Detect which cell encompasses the target text, then output its (x, y) center coordinate. 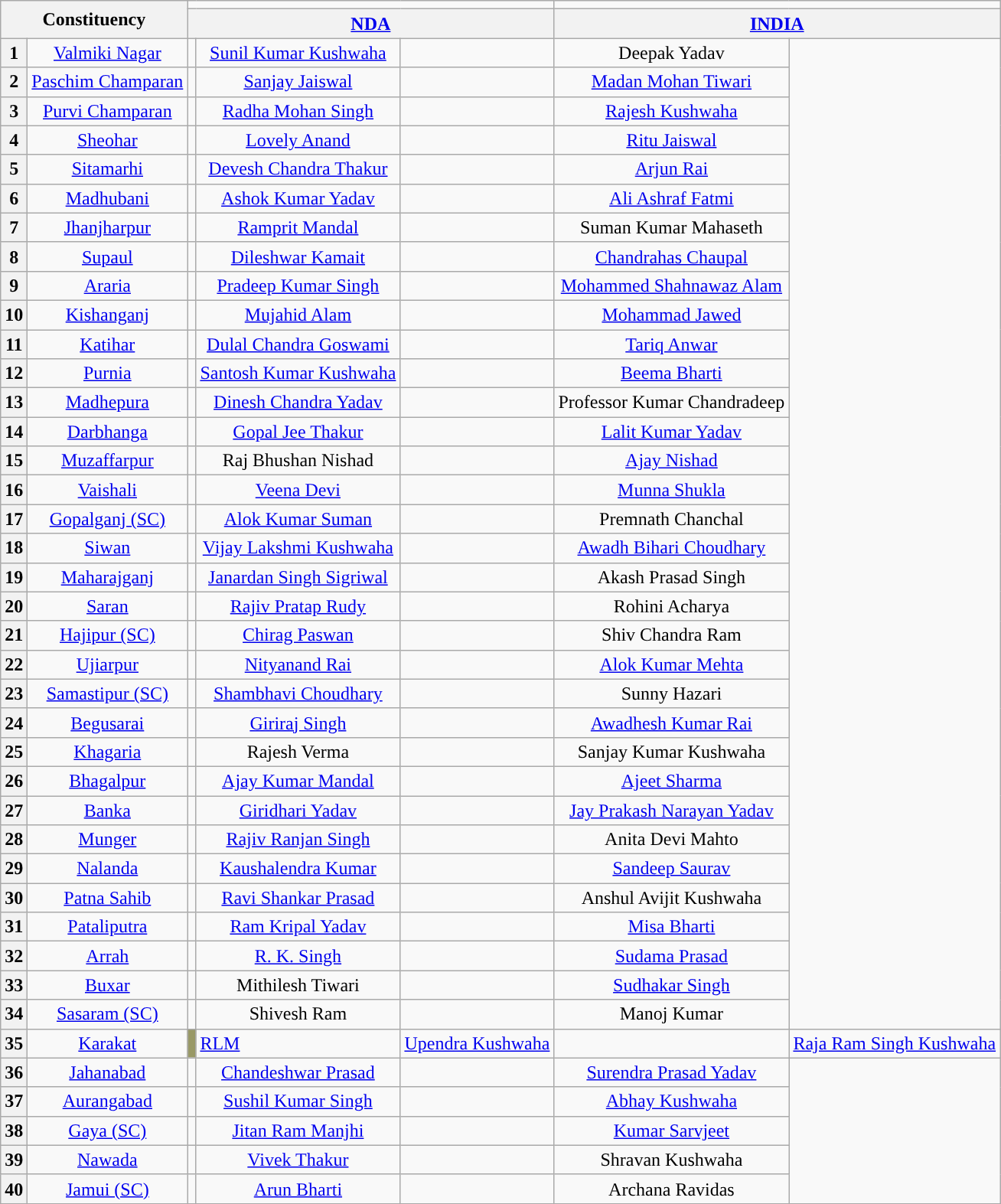
Ajay Nishad (672, 461)
Gopalganj (SC) (107, 519)
18 (14, 548)
33 (14, 985)
Pataliputra (107, 927)
Supaul (107, 256)
Madan Mohan Tiwari (672, 82)
Jitan Ram Manjhi (298, 1131)
27 (14, 811)
22 (14, 664)
Misa Bharti (672, 927)
32 (14, 956)
9 (14, 286)
Constituency (94, 20)
Professor Kumar Chandradeep (672, 403)
36 (14, 1072)
Deepak Yadav (672, 53)
1 (14, 53)
34 (14, 1014)
Premnath Chanchal (672, 519)
Begusarai (107, 723)
Gaya (SC) (107, 1131)
Sanjay Kumar Kushwaha (672, 752)
Banka (107, 811)
40 (14, 1189)
Purnia (107, 374)
Beema Bharti (672, 374)
37 (14, 1101)
Sitamarhi (107, 169)
24 (14, 723)
Bhagalpur (107, 781)
8 (14, 256)
Chirag Paswan (298, 635)
12 (14, 374)
Chandrahas Chaupal (672, 256)
Purvi Champaran (107, 111)
Arrah (107, 956)
Awadh Bihari Choudhary (672, 548)
Abhay Kushwaha (672, 1101)
Hajipur (SC) (107, 635)
Jay Prakash Narayan Yadav (672, 811)
17 (14, 519)
Rohini Acharya (672, 606)
Kishanganj (107, 315)
26 (14, 781)
Ravi Shankar Prasad (298, 898)
Upendra Kushwaha (478, 1043)
Akash Prasad Singh (672, 577)
Madhepura (107, 403)
Arun Bharti (298, 1189)
Sushil Kumar Singh (298, 1101)
Rajiv Ranjan Singh (298, 840)
Ritu Jaiswal (672, 140)
Alok Kumar Suman (298, 519)
INDIA (778, 24)
39 (14, 1160)
13 (14, 403)
Karakat (107, 1043)
Vijay Lakshmi Kushwaha (298, 548)
Awadhesh Kumar Rai (672, 723)
Sanjay Jaiswal (298, 82)
Paschim Champaran (107, 82)
Muzaffarpur (107, 461)
4 (14, 140)
16 (14, 490)
NDA (370, 24)
Giriraj Singh (298, 723)
Jhanjharpur (107, 227)
Ajeet Sharma (672, 781)
Nityanand Rai (298, 664)
Santosh Kumar Kushwaha (298, 374)
Mithilesh Tiwari (298, 985)
Dinesh Chandra Yadav (298, 403)
Suman Kumar Mahaseth (672, 227)
Shravan Kushwaha (672, 1160)
Dulal Chandra Goswami (298, 344)
Tariq Anwar (672, 344)
20 (14, 606)
10 (14, 315)
Ramprit Mandal (298, 227)
23 (14, 693)
Vivek Thakur (298, 1160)
7 (14, 227)
Dileshwar Kamait (298, 256)
Munger (107, 840)
Anita Devi Mahto (672, 840)
Rajiv Pratap Rudy (298, 606)
Vaishali (107, 490)
Buxar (107, 985)
Ram Kripal Yadav (298, 927)
Ashok Kumar Yadav (298, 198)
Mohammad Jawed (672, 315)
Sudama Prasad (672, 956)
Mohammed Shahnawaz Alam (672, 286)
Rajesh Verma (298, 752)
35 (14, 1043)
Shiv Chandra Ram (672, 635)
Jahanabad (107, 1072)
14 (14, 432)
38 (14, 1131)
25 (14, 752)
Saran (107, 606)
Sunny Hazari (672, 693)
30 (14, 898)
Shambhavi Choudhary (298, 693)
Madhubani (107, 198)
2 (14, 82)
Raja Ram Singh Kushwaha (895, 1043)
Samastipur (SC) (107, 693)
Gopal Jee Thakur (298, 432)
Radha Mohan Singh (298, 111)
Darbhanga (107, 432)
Rajesh Kushwaha (672, 111)
Ali Ashraf Fatmi (672, 198)
Lalit Kumar Yadav (672, 432)
Janardan Singh Sigriwal (298, 577)
6 (14, 198)
Nalanda (107, 869)
Archana Ravidas (672, 1189)
Alok Kumar Mehta (672, 664)
28 (14, 840)
11 (14, 344)
Aurangabad (107, 1101)
Shivesh Ram (298, 1014)
Chandeshwar Prasad (298, 1072)
Veena Devi (298, 490)
Khagaria (107, 752)
Nawada (107, 1160)
Kaushalendra Kumar (298, 869)
19 (14, 577)
Sunil Kumar Kushwaha (298, 53)
Valmiki Nagar (107, 53)
Devesh Chandra Thakur (298, 169)
Munna Shukla (672, 490)
31 (14, 927)
29 (14, 869)
Pradeep Kumar Singh (298, 286)
Ajay Kumar Mandal (298, 781)
Patna Sahib (107, 898)
Giridhari Yadav (298, 811)
Sandeep Saurav (672, 869)
Raj Bhushan Nishad (298, 461)
Anshul Avijit Kushwaha (672, 898)
Araria (107, 286)
R. K. Singh (298, 956)
Arjun Rai (672, 169)
5 (14, 169)
Jamui (SC) (107, 1189)
Ujiarpur (107, 664)
Siwan (107, 548)
3 (14, 111)
Sudhakar Singh (672, 985)
Mujahid Alam (298, 315)
Surendra Prasad Yadav (672, 1072)
RLM (298, 1043)
Kumar Sarvjeet (672, 1131)
Katihar (107, 344)
Manoj Kumar (672, 1014)
Maharajganj (107, 577)
Sheohar (107, 140)
21 (14, 635)
Sasaram (SC) (107, 1014)
Lovely Anand (298, 140)
15 (14, 461)
